Determine the (x, y) coordinate at the center of the cell enclosing the given text.  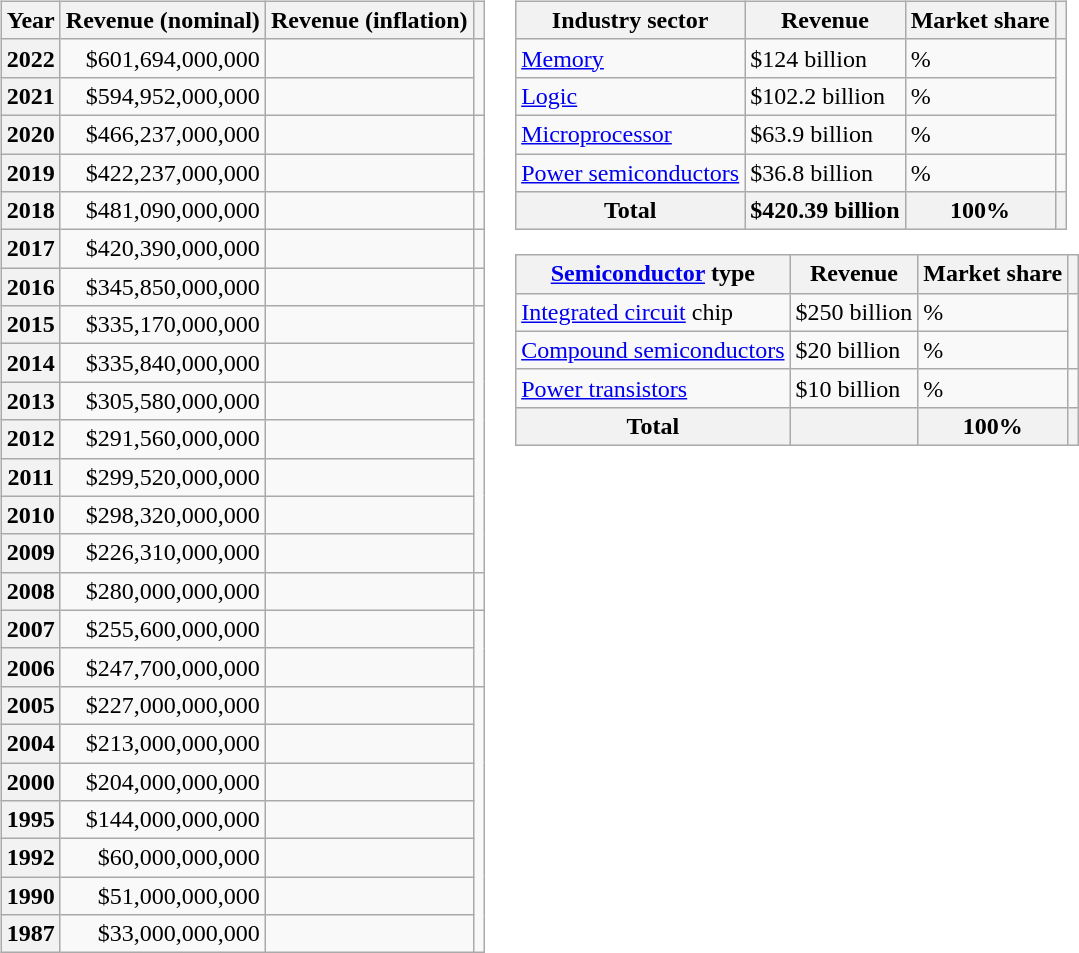
2011 (30, 477)
2005 (30, 705)
2021 (30, 96)
$226,310,000,000 (162, 553)
Microprocessor (630, 134)
$255,600,000,000 (162, 629)
2012 (30, 439)
1990 (30, 896)
Logic (630, 96)
$247,700,000,000 (162, 667)
Year (30, 20)
2016 (30, 287)
$299,520,000,000 (162, 477)
$594,952,000,000 (162, 96)
$466,237,000,000 (162, 134)
2000 (30, 781)
$335,170,000,000 (162, 325)
2022 (30, 58)
Revenue (inflation) (369, 20)
$227,000,000,000 (162, 705)
$291,560,000,000 (162, 439)
2014 (30, 363)
2008 (30, 591)
2006 (30, 667)
$298,320,000,000 (162, 515)
2018 (30, 211)
$422,237,000,000 (162, 173)
$601,694,000,000 (162, 58)
Memory (630, 58)
2019 (30, 173)
2015 (30, 325)
$33,000,000,000 (162, 934)
Compound semiconductors (653, 350)
$345,850,000,000 (162, 287)
2013 (30, 401)
$280,000,000,000 (162, 591)
$10 billion (854, 388)
$420,390,000,000 (162, 249)
2004 (30, 743)
1987 (30, 934)
$335,840,000,000 (162, 363)
$144,000,000,000 (162, 820)
$60,000,000,000 (162, 858)
Industry sector (630, 20)
$51,000,000,000 (162, 896)
1992 (30, 858)
$36.8 billion (825, 173)
Semiconductor type (653, 274)
$102.2 billion (825, 96)
$63.9 billion (825, 134)
2009 (30, 553)
2007 (30, 629)
$20 billion (854, 350)
2017 (30, 249)
Integrated circuit chip (653, 312)
2010 (30, 515)
$481,090,000,000 (162, 211)
Power semiconductors (630, 173)
$420.39 billion (825, 211)
$204,000,000,000 (162, 781)
$305,580,000,000 (162, 401)
Power transistors (653, 388)
2020 (30, 134)
$124 billion (825, 58)
Revenue (nominal) (162, 20)
$213,000,000,000 (162, 743)
1995 (30, 820)
$250 billion (854, 312)
